Output the (X, Y) coordinate of the center of the cell containing the given text.  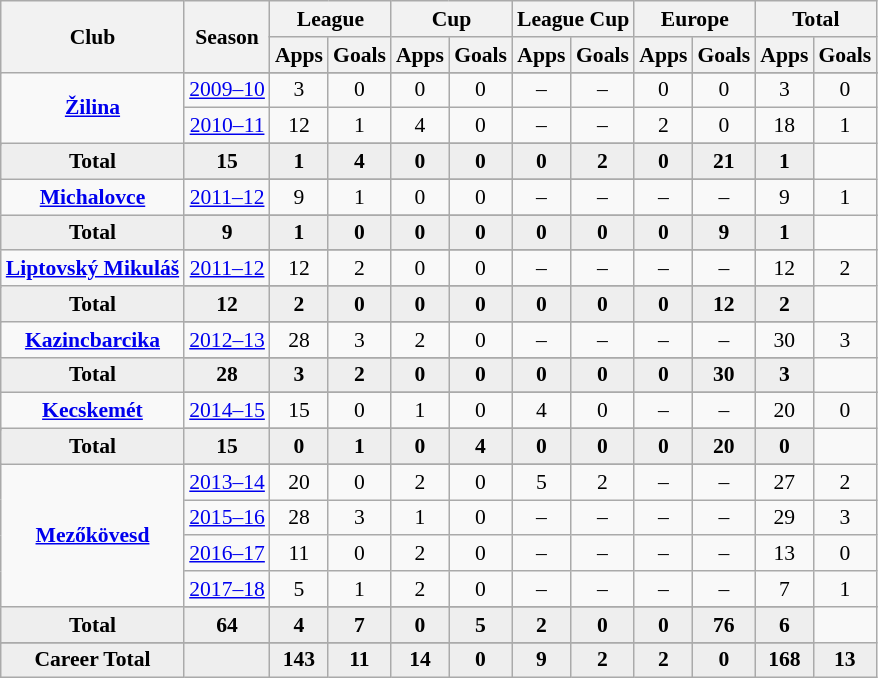
2016–17 (227, 554)
2010–11 (227, 126)
2012–13 (227, 340)
143 (299, 660)
League Cup (573, 19)
Žilina (92, 108)
29 (784, 518)
18 (784, 126)
2014–15 (227, 411)
League (330, 19)
76 (724, 625)
Europe (694, 19)
2009–10 (227, 90)
6 (784, 625)
Career Total (92, 660)
Club (92, 36)
Michalovce (92, 197)
Kecskemét (92, 411)
Kazincbarcika (92, 340)
64 (227, 625)
Mezőkövesd (92, 535)
21 (724, 162)
168 (784, 660)
Season (227, 36)
2013–14 (227, 482)
27 (784, 482)
14 (420, 660)
Cup (452, 19)
2017–18 (227, 589)
2015–16 (227, 518)
Liptovský Mikuláš (92, 269)
